For the text-containing cell, return its midpoint in (x, y) coordinate format. 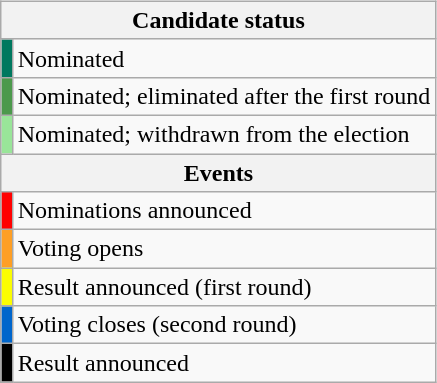
Nominations announced (224, 211)
Events (218, 173)
Voting opens (224, 249)
Nominated (224, 58)
Result announced (224, 363)
Candidate status (218, 20)
Nominated; withdrawn from the election (224, 134)
Nominated; eliminated after the first round (224, 96)
Result announced (first round) (224, 287)
Voting closes (second round) (224, 325)
